Capture the cell that displays the provided text and extract its [X, Y] central coordinate. 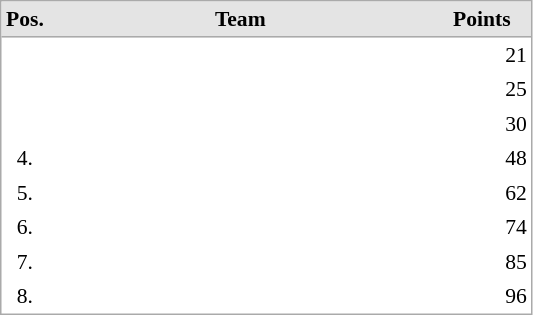
85 [482, 261]
48 [482, 158]
62 [482, 193]
8. [26, 296]
96 [482, 296]
25 [482, 89]
74 [482, 227]
Team [240, 20]
Points [482, 20]
4. [26, 158]
5. [26, 193]
Pos. [26, 20]
6. [26, 227]
30 [482, 123]
21 [482, 55]
7. [26, 261]
